For the text-containing cell, return its midpoint in [X, Y] coordinate format. 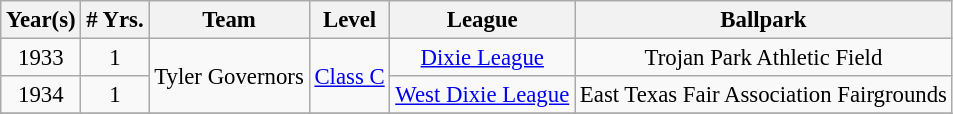
# Yrs. [115, 20]
Tyler Governors [229, 76]
Level [350, 20]
Dixie League [482, 58]
Ballpark [764, 20]
1934 [41, 95]
Trojan Park Athletic Field [764, 58]
East Texas Fair Association Fairgrounds [764, 95]
1933 [41, 58]
League [482, 20]
Class C [350, 76]
West Dixie League [482, 95]
Year(s) [41, 20]
Team [229, 20]
